Determine the (x, y) coordinate at the center of the cell enclosing the given text.  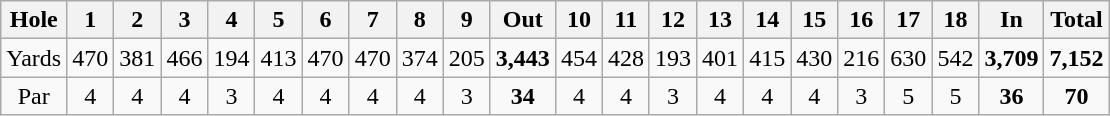
415 (768, 58)
205 (466, 58)
194 (232, 58)
8 (420, 20)
381 (138, 58)
Total (1076, 20)
454 (578, 58)
193 (672, 58)
9 (466, 20)
Par (34, 96)
17 (908, 20)
6 (326, 20)
430 (814, 58)
542 (956, 58)
7,152 (1076, 58)
401 (720, 58)
Yards (34, 58)
18 (956, 20)
14 (768, 20)
216 (862, 58)
1 (90, 20)
10 (578, 20)
413 (278, 58)
374 (420, 58)
Out (522, 20)
466 (184, 58)
16 (862, 20)
630 (908, 58)
3,709 (1012, 58)
70 (1076, 96)
428 (626, 58)
In (1012, 20)
7 (372, 20)
2 (138, 20)
15 (814, 20)
36 (1012, 96)
11 (626, 20)
34 (522, 96)
12 (672, 20)
13 (720, 20)
3,443 (522, 58)
Hole (34, 20)
